Capture the cell that displays the provided text and extract its (x, y) central coordinate. 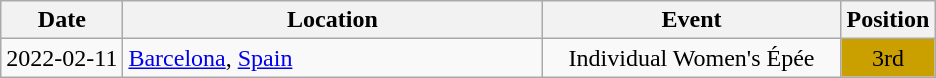
Event (692, 20)
3rd (888, 58)
Position (888, 20)
Date (62, 20)
Individual Women's Épée (692, 58)
2022-02-11 (62, 58)
Location (332, 20)
Barcelona, Spain (332, 58)
